Return the [x, y] coordinate for the center point of the cell that contains the specified text.  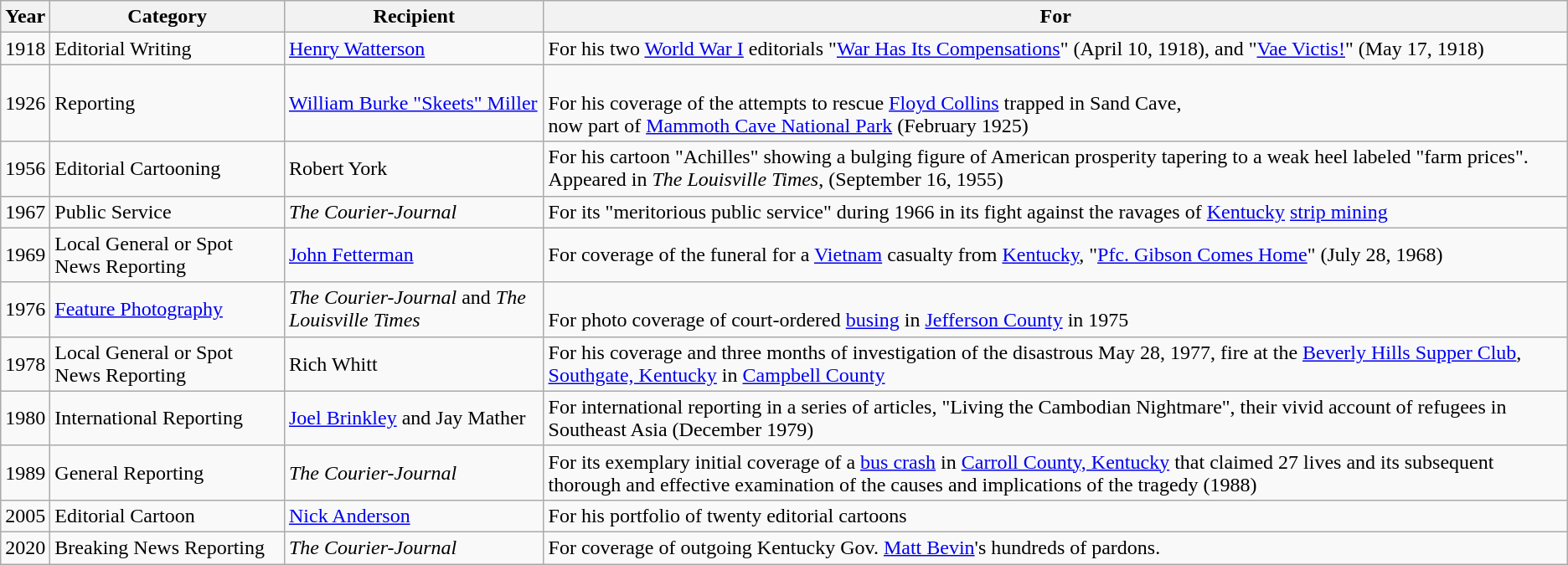
For coverage of outgoing Kentucky Gov. Matt Bevin's hundreds of pardons. [1055, 547]
Category [168, 17]
1980 [25, 419]
For photo coverage of court-ordered busing in Jefferson County in 1975 [1055, 310]
Year [25, 17]
Editorial Cartoon [168, 516]
Breaking News Reporting [168, 547]
1976 [25, 310]
Recipient [414, 17]
1918 [25, 49]
Editorial Cartooning [168, 169]
The Courier-Journal and The Louisville Times [414, 310]
Public Service [168, 212]
1926 [25, 103]
Nick Anderson [414, 516]
For coverage of the funeral for a Vietnam casualty from Kentucky, "Pfc. Gibson Comes Home" (July 28, 1968) [1055, 254]
Henry Watterson [414, 49]
1978 [25, 363]
1969 [25, 254]
Reporting [168, 103]
Feature Photography [168, 310]
John Fetterman [414, 254]
2005 [25, 516]
1989 [25, 472]
For his coverage of the attempts to rescue Floyd Collins trapped in Sand Cave,now part of Mammoth Cave National Park (February 1925) [1055, 103]
Joel Brinkley and Jay Mather [414, 419]
For his two World War I editorials "War Has Its Compensations" (April 10, 1918), and "Vae Victis!" (May 17, 1918) [1055, 49]
For his portfolio of twenty editorial cartoons [1055, 516]
1967 [25, 212]
For its "meritorious public service" during 1966 in its fight against the ravages of Kentucky strip mining [1055, 212]
International Reporting [168, 419]
General Reporting [168, 472]
Rich Whitt [414, 363]
1956 [25, 169]
Editorial Writing [168, 49]
William Burke "Skeets" Miller [414, 103]
For [1055, 17]
2020 [25, 547]
Robert York [414, 169]
